Capture the cell that displays the provided text and extract its [X, Y] central coordinate. 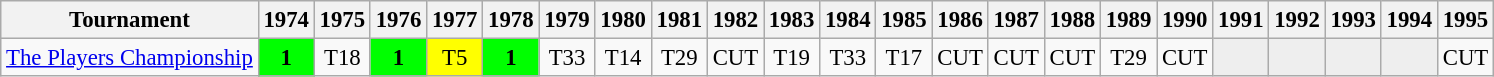
1992 [1297, 20]
T18 [342, 58]
T14 [623, 58]
1976 [398, 20]
1982 [735, 20]
1983 [792, 20]
1993 [1353, 20]
1977 [455, 20]
1984 [848, 20]
1994 [1409, 20]
1979 [567, 20]
1987 [1016, 20]
1986 [960, 20]
Tournament [130, 20]
1981 [679, 20]
1988 [1072, 20]
The Players Championship [130, 58]
1974 [286, 20]
1980 [623, 20]
1991 [1241, 20]
1990 [1185, 20]
T19 [792, 58]
1989 [1128, 20]
1978 [511, 20]
T5 [455, 58]
1975 [342, 20]
1985 [904, 20]
T17 [904, 58]
1995 [1465, 20]
